Return the [X, Y] coordinate for the center point of the cell that contains the specified text.  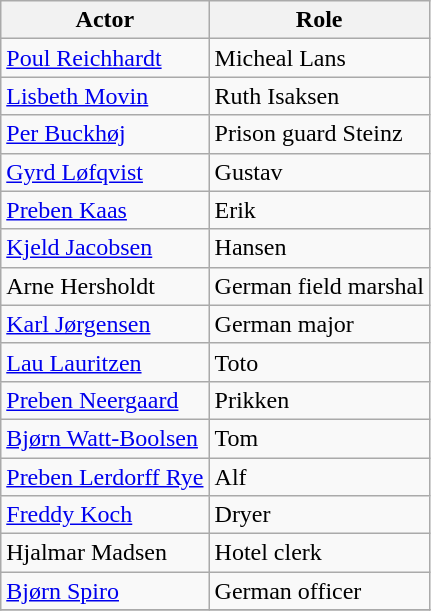
Prikken [319, 400]
Lisbeth Movin [105, 96]
Bjørn Watt-Boolsen [105, 438]
Freddy Koch [105, 515]
German field marshal [319, 286]
Dryer [319, 515]
Toto [319, 362]
Gustav [319, 172]
Lau Lauritzen [105, 362]
Ruth Isaksen [319, 96]
German officer [319, 591]
Preben Neergaard [105, 400]
Hansen [319, 248]
Preben Lerdorff Rye [105, 477]
Kjeld Jacobsen [105, 248]
Micheal Lans [319, 58]
Role [319, 20]
Hjalmar Madsen [105, 553]
Karl Jørgensen [105, 324]
Alf [319, 477]
Per Buckhøj [105, 134]
Erik [319, 210]
Arne Hersholdt [105, 286]
Hotel clerk [319, 553]
Poul Reichhardt [105, 58]
Gyrd Løfqvist [105, 172]
Bjørn Spiro [105, 591]
Tom [319, 438]
Actor [105, 20]
Prison guard Steinz [319, 134]
Preben Kaas [105, 210]
German major [319, 324]
